Provide the (x, y) coordinate of the cell's center where the given text is located.  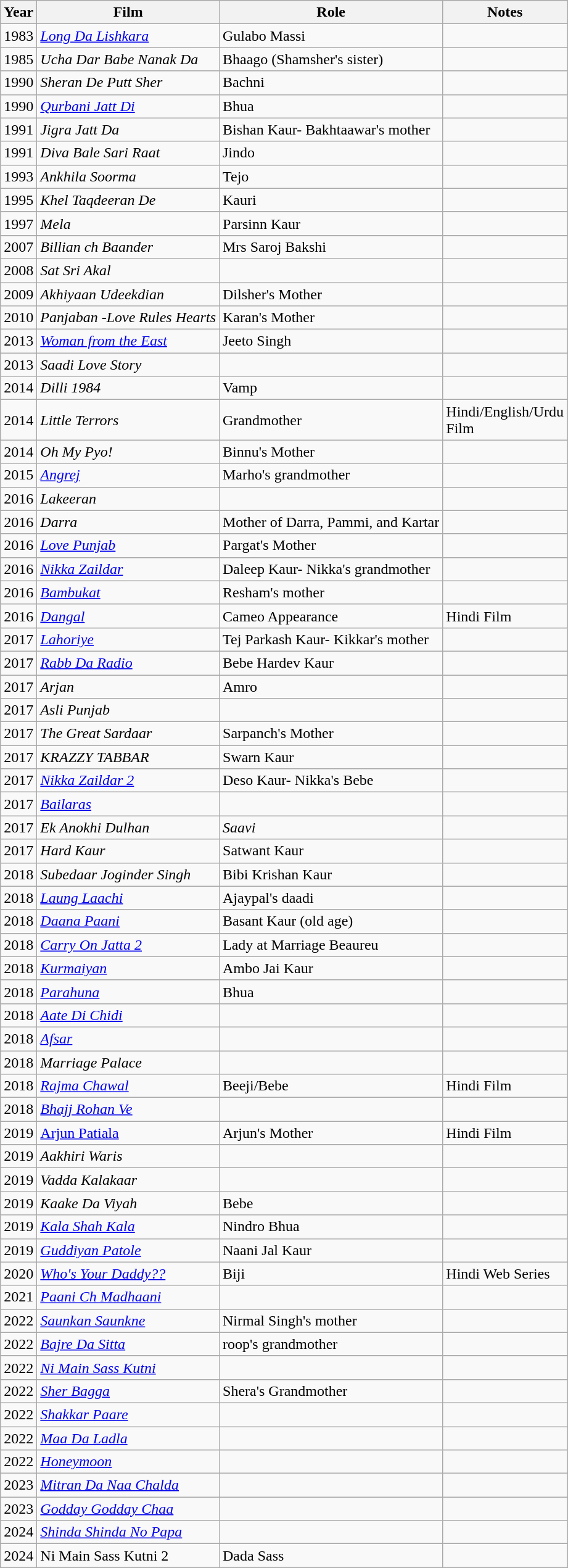
Guddiyan Patole (128, 1250)
Shera's Grandmother (331, 1391)
Bishan Kaur- Bakhtaawar's mother (331, 130)
2008 (19, 270)
Dangal (128, 616)
Lahoriye (128, 639)
Parsinn Kaur (331, 223)
Dilli 1984 (128, 388)
Laung Laachi (128, 898)
Afsar (128, 1039)
Gulabo Massi (331, 36)
Jeeto Singh (331, 341)
1995 (19, 200)
Bhajj Rohan Ve (128, 1110)
Khel Taqdeeran De (128, 200)
Vamp (331, 388)
Honeymoon (128, 1462)
Darra (128, 522)
roop's grandmother (331, 1344)
Mrs Saroj Bakshi (331, 247)
Hindi Web Series (505, 1274)
Nikka Zaildar 2 (128, 781)
Year (19, 12)
Cameo Appearance (331, 616)
Sat Sri Akal (128, 270)
Binnu's Mother (331, 452)
Kaake Da Viyah (128, 1203)
Film (128, 12)
Vadda Kalakaar (128, 1180)
Oh My Pyo! (128, 452)
Paani Ch Madhaani (128, 1297)
Biji (331, 1274)
Sheran De Putt Sher (128, 83)
Rabb Da Radio (128, 663)
Panjaban -Love Rules Hearts (128, 318)
Hard Kaur (128, 851)
Ajaypal's daadi (331, 898)
Jigra Jatt Da (128, 130)
Jindo (331, 153)
2020 (19, 1274)
Arjun Patiala (128, 1133)
Ni Main Sass Kutni (128, 1367)
Nikka Zaildar (128, 569)
Shakkar Paare (128, 1414)
Woman from the East (128, 341)
Shinda Shinda No Papa (128, 1532)
Aakhiri Waris (128, 1156)
Bhaago (Shamsher's sister) (331, 59)
Billian ch Baander (128, 247)
Carry On Jatta 2 (128, 945)
Satwant Kaur (331, 851)
Maa Da Ladla (128, 1438)
Grandmother (331, 420)
Little Terrors (128, 420)
Aate Di Chidi (128, 1015)
Who's Your Daddy?? (128, 1274)
Tejo (331, 176)
Amro (331, 687)
Karan's Mother (331, 318)
Mitran Da Naa Chalda (128, 1485)
2010 (19, 318)
KRAZZY TABBAR (128, 757)
Long Da Lishkara (128, 36)
Godday Godday Chaa (128, 1509)
The Great Sardaar (128, 734)
Sher Bagga (128, 1391)
Ek Anokhi Dulhan (128, 828)
Diva Bale Sari Raat (128, 153)
Bebe (331, 1203)
Naani Jal Kaur (331, 1250)
Qurbani Jatt Di (128, 106)
Saavi (331, 828)
Arjan (128, 687)
1997 (19, 223)
1983 (19, 36)
Bibi Krishan Kaur (331, 874)
Notes (505, 12)
Lady at Marriage Beaureu (331, 945)
Bebe Hardev Kaur (331, 663)
Ambo Jai Kaur (331, 968)
Angrej (128, 475)
Hindi/English/UrduFilm (505, 420)
Daleep Kaur- Nikka's grandmother (331, 569)
2021 (19, 1297)
Bailaras (128, 804)
Bachni (331, 83)
1985 (19, 59)
Mela (128, 223)
Arjun's Mother (331, 1133)
Basant Kaur (old age) (331, 921)
2009 (19, 294)
Role (331, 12)
Lakeeran (128, 499)
Resham's mother (331, 592)
Beeji/Bebe (331, 1086)
Bajre Da Sitta (128, 1344)
Nindro Bhua (331, 1227)
Saadi Love Story (128, 365)
Dada Sass (331, 1556)
2015 (19, 475)
Kurmaiyan (128, 968)
Swarn Kaur (331, 757)
Parahuna (128, 992)
Marho's grandmother (331, 475)
Pargat's Mother (331, 545)
Nirmal Singh's mother (331, 1321)
Deso Kaur- Nikka's Bebe (331, 781)
Kala Shah Kala (128, 1227)
Rajma Chawal (128, 1086)
Kauri (331, 200)
Bambukat (128, 592)
1993 (19, 176)
Dilsher's Mother (331, 294)
Marriage Palace (128, 1062)
Asli Punjab (128, 710)
Subedaar Joginder Singh (128, 874)
Ankhila Soorma (128, 176)
Tej Parkash Kaur- Kikkar's mother (331, 639)
Ni Main Sass Kutni 2 (128, 1556)
2007 (19, 247)
Saunkan Saunkne (128, 1321)
Daana Paani (128, 921)
Ucha Dar Babe Nanak Da (128, 59)
Love Punjab (128, 545)
Sarpanch's Mother (331, 734)
Akhiyaan Udeekdian (128, 294)
Mother of Darra, Pammi, and Kartar (331, 522)
